Locate the cell with the specified text and output its [x, y] center coordinate. 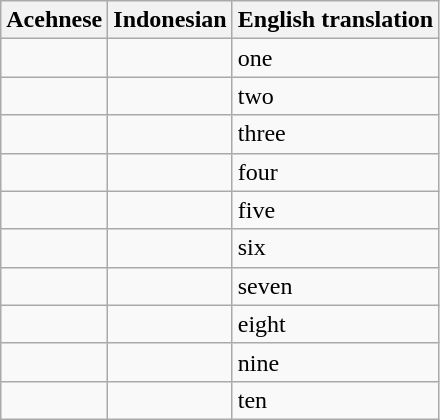
Acehnese [54, 20]
ten [335, 400]
nine [335, 362]
six [335, 248]
Indonesian [170, 20]
eight [335, 324]
two [335, 96]
four [335, 172]
English translation [335, 20]
one [335, 58]
seven [335, 286]
three [335, 134]
five [335, 210]
